Search for the cell housing the specified text and yield its [x, y] center coordinate. 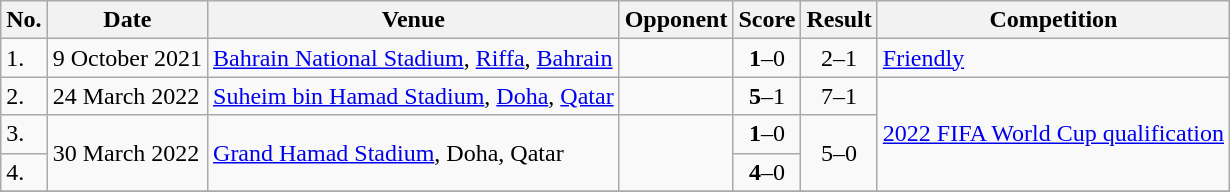
9 October 2021 [127, 58]
7–1 [839, 96]
2–1 [839, 58]
3. [24, 134]
Bahrain National Stadium, Riffa, Bahrain [414, 58]
1. [24, 58]
Venue [414, 20]
5–0 [839, 153]
24 March 2022 [127, 96]
2022 FIFA World Cup qualification [1053, 134]
Grand Hamad Stadium, Doha, Qatar [414, 153]
4. [24, 172]
2. [24, 96]
Friendly [1053, 58]
30 March 2022 [127, 153]
Date [127, 20]
Opponent [676, 20]
Suheim bin Hamad Stadium, Doha, Qatar [414, 96]
Score [767, 20]
4–0 [767, 172]
Result [839, 20]
5–1 [767, 96]
Competition [1053, 20]
No. [24, 20]
